Scan for the cell matching the given text and deliver its [x, y] coordinate at center. 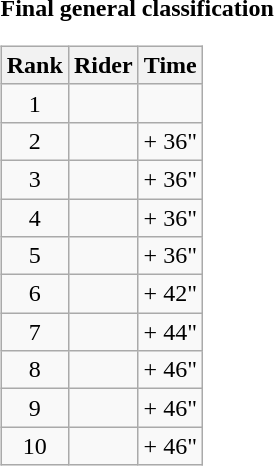
Time [170, 65]
5 [34, 256]
3 [34, 179]
9 [34, 408]
+ 42" [170, 294]
1 [34, 103]
4 [34, 217]
Rider [103, 65]
6 [34, 294]
7 [34, 332]
2 [34, 141]
10 [34, 446]
8 [34, 370]
+ 44" [170, 332]
Rank [34, 65]
